Determine the [x, y] coordinate at the center of the cell enclosing the given text.  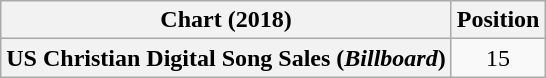
Chart (2018) [226, 20]
Position [498, 20]
15 [498, 58]
US Christian Digital Song Sales (Billboard) [226, 58]
